For the text-containing cell, return its midpoint in (x, y) coordinate format. 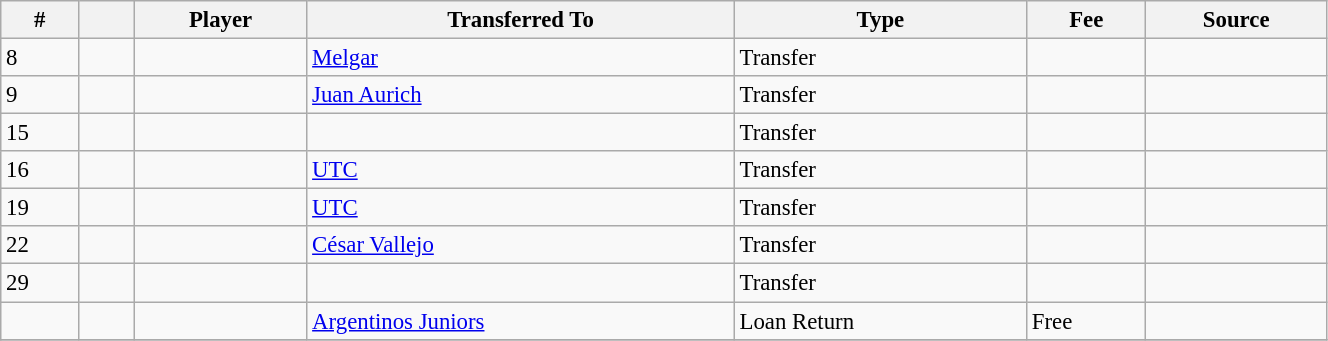
15 (40, 133)
Free (1086, 321)
Player (220, 20)
César Vallejo (520, 245)
Argentinos Juniors (520, 321)
Fee (1086, 20)
16 (40, 170)
9 (40, 95)
Type (880, 20)
Melgar (520, 58)
8 (40, 58)
22 (40, 245)
Loan Return (880, 321)
Source (1236, 20)
29 (40, 283)
# (40, 20)
19 (40, 208)
Juan Aurich (520, 95)
Transferred To (520, 20)
